Identify which cell holds the provided text, then report its (X, Y) central coordinate. 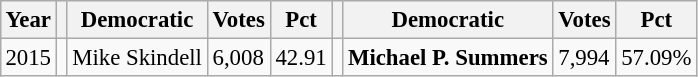
Mike Skindell (137, 57)
57.09% (656, 57)
42.91 (301, 57)
Michael P. Summers (448, 57)
6,008 (238, 57)
Year (28, 20)
7,994 (584, 57)
2015 (28, 57)
